From the cell containing the given text, extract its center point as [x, y] coordinate. 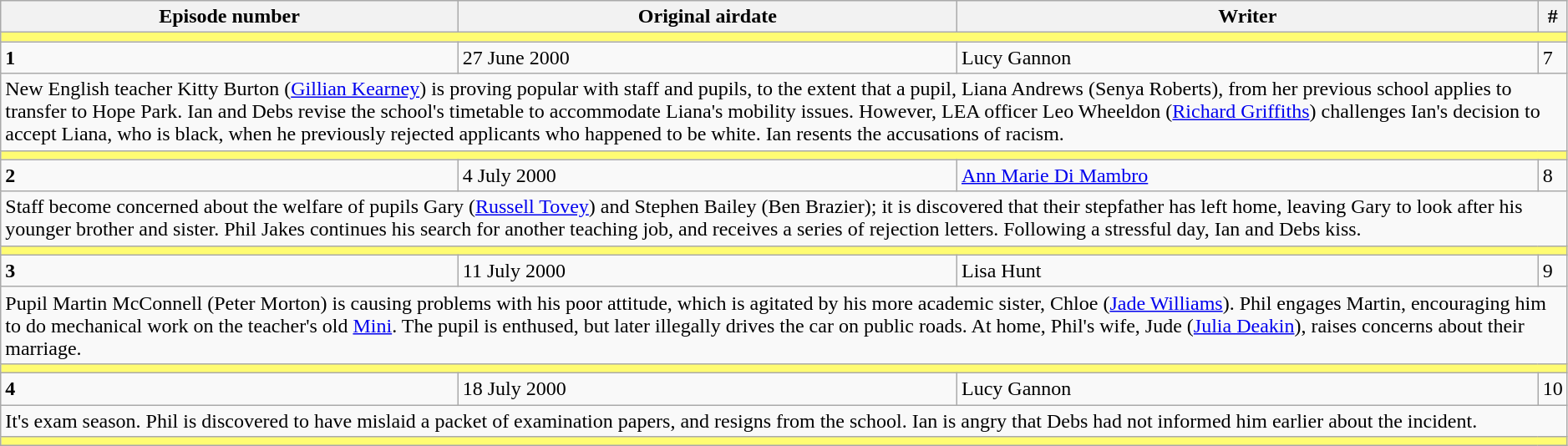
Original airdate [707, 17]
9 [1552, 271]
Writer [1247, 17]
2 [230, 175]
11 July 2000 [707, 271]
10 [1552, 388]
Lisa Hunt [1247, 271]
# [1552, 17]
Episode number [230, 17]
27 June 2000 [707, 58]
1 [230, 58]
Ann Marie Di Mambro [1247, 175]
7 [1552, 58]
8 [1552, 175]
3 [230, 271]
18 July 2000 [707, 388]
4 [230, 388]
4 July 2000 [707, 175]
